Extract the [x, y] coordinate from the center of the cell holding the provided text.  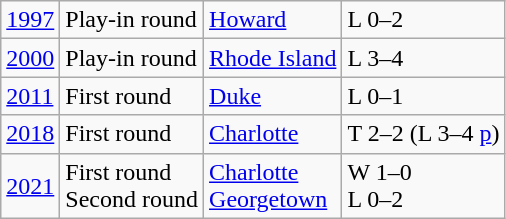
2021 [30, 186]
2000 [30, 58]
T 2–2 (L 3–4 p) [424, 134]
2011 [30, 96]
Howard [273, 20]
First roundSecond round [132, 186]
W 1–0L 0–2 [424, 186]
Duke [273, 96]
1997 [30, 20]
CharlotteGeorgetown [273, 186]
L 0–1 [424, 96]
2018 [30, 134]
L 0–2 [424, 20]
L 3–4 [424, 58]
Charlotte [273, 134]
Rhode Island [273, 58]
